Pinpoint the cell where the given text exists, returning its [X, Y] midpoint coordinate. 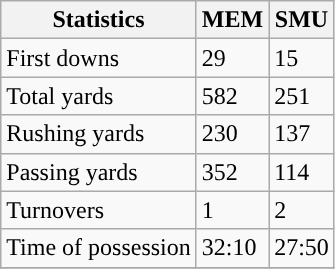
27:50 [302, 248]
29 [232, 58]
230 [232, 134]
SMU [302, 20]
251 [302, 96]
First downs [99, 58]
Time of possession [99, 248]
MEM [232, 20]
137 [302, 134]
Passing yards [99, 172]
Total yards [99, 96]
Statistics [99, 20]
1 [232, 210]
352 [232, 172]
15 [302, 58]
114 [302, 172]
32:10 [232, 248]
Turnovers [99, 210]
2 [302, 210]
582 [232, 96]
Rushing yards [99, 134]
